Pinpoint the cell where the given text exists, returning its [X, Y] midpoint coordinate. 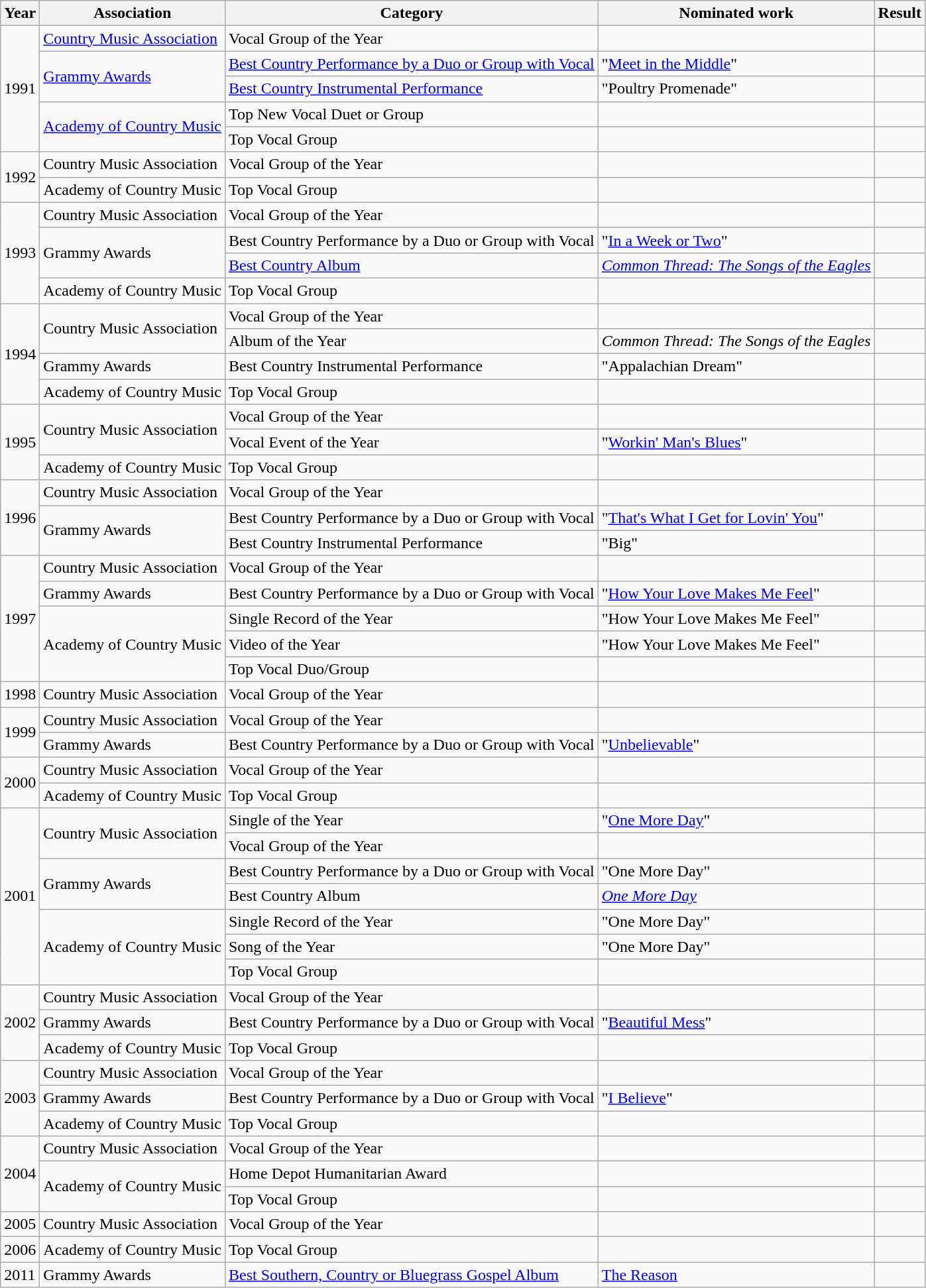
"Workin' Man's Blues" [736, 442]
"I Believe" [736, 1098]
Video of the Year [411, 644]
"In a Week or Two" [736, 240]
Result [899, 13]
1992 [20, 177]
1991 [20, 89]
1999 [20, 732]
Best Southern, Country or Bluegrass Gospel Album [411, 1275]
"Unbelievable" [736, 745]
1996 [20, 518]
Top New Vocal Duet or Group [411, 114]
"Beautiful Mess" [736, 1022]
Album of the Year [411, 341]
2001 [20, 896]
2005 [20, 1224]
2006 [20, 1250]
One More Day [736, 896]
"Poultry Promenade" [736, 89]
Association [133, 13]
The Reason [736, 1275]
1998 [20, 694]
1993 [20, 253]
Song of the Year [411, 947]
1997 [20, 618]
Year [20, 13]
1995 [20, 442]
"Big" [736, 543]
"Meet in the Middle" [736, 64]
2004 [20, 1174]
1994 [20, 354]
Top Vocal Duo/Group [411, 669]
Vocal Event of the Year [411, 442]
2003 [20, 1098]
2011 [20, 1275]
Nominated work [736, 13]
Single of the Year [411, 821]
Home Depot Humanitarian Award [411, 1174]
"That's What I Get for Lovin' You" [736, 518]
"Appalachian Dream" [736, 367]
Category [411, 13]
2002 [20, 1022]
2000 [20, 783]
